Return (x, y) of the center of cell containing provided text 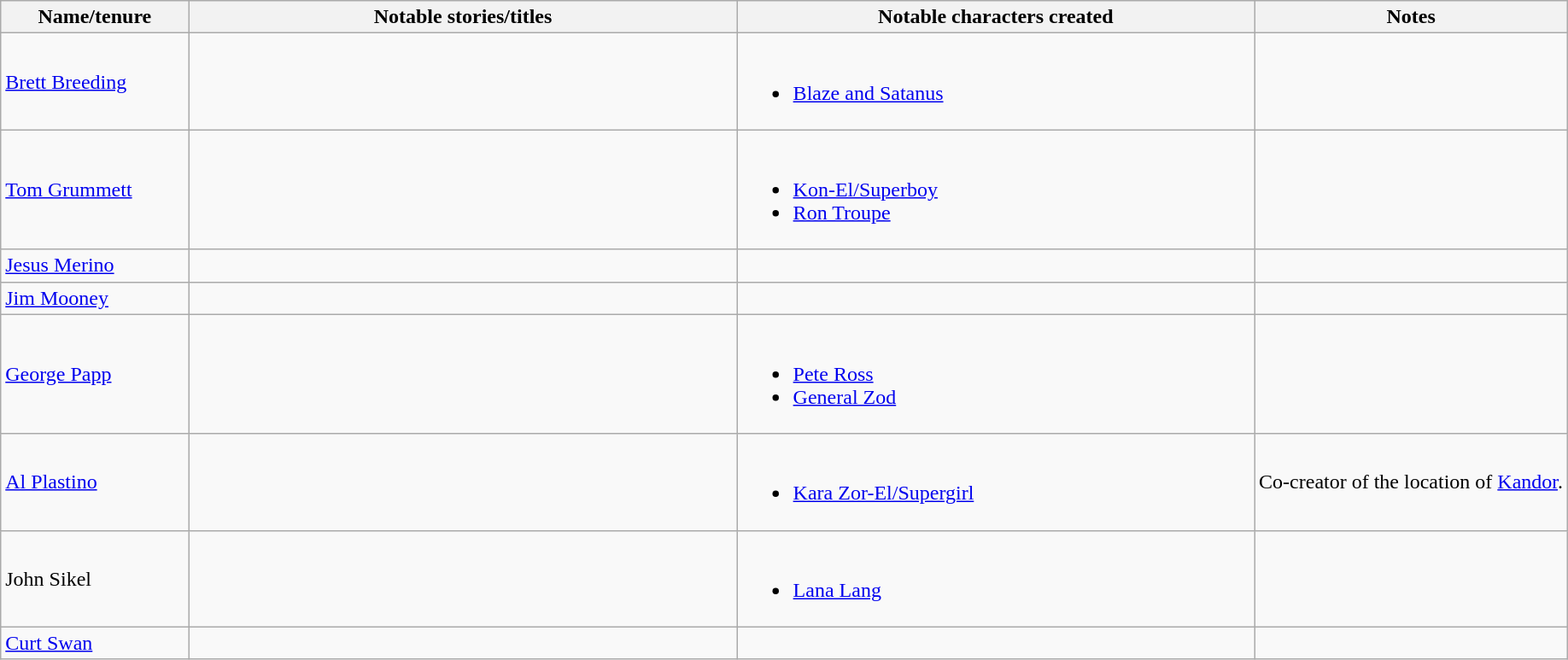
Pete RossGeneral Zod (996, 374)
Tom Grummett (95, 190)
Co-creator of the location of Kandor. (1411, 482)
George Papp (95, 374)
Notable characters created (996, 17)
Al Plastino (95, 482)
Kon-El/SuperboyRon Troupe (996, 190)
Notes (1411, 17)
Jim Mooney (95, 298)
Name/tenure (95, 17)
Notable stories/titles (463, 17)
John Sikel (95, 579)
Jesus Merino (95, 266)
Curt Swan (95, 643)
Brett Breeding (95, 82)
Kara Zor-El/Supergirl (996, 482)
Lana Lang (996, 579)
Blaze and Satanus (996, 82)
